Locate the cell with the specified text and output its (x, y) center coordinate. 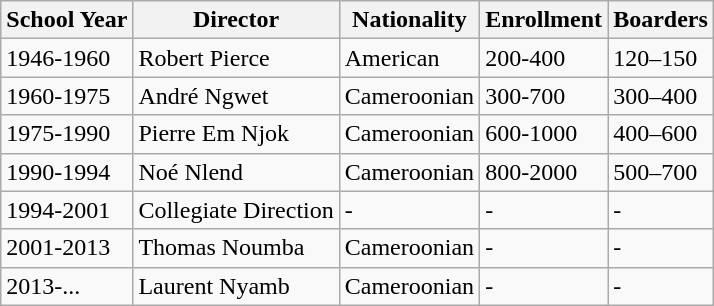
Nationality (409, 20)
2001-2013 (67, 248)
American (409, 58)
800-2000 (544, 172)
120–150 (661, 58)
1960-1975 (67, 96)
Laurent Nyamb (236, 286)
Enrollment (544, 20)
1975-1990 (67, 134)
Pierre Em Njok (236, 134)
300-700 (544, 96)
Thomas Noumba (236, 248)
1994-2001 (67, 210)
André Ngwet (236, 96)
Collegiate Direction (236, 210)
Boarders (661, 20)
1990-1994 (67, 172)
Robert Pierce (236, 58)
Director (236, 20)
School Year (67, 20)
400–600 (661, 134)
300–400 (661, 96)
200-400 (544, 58)
Noé Nlend (236, 172)
1946-1960 (67, 58)
500–700 (661, 172)
600-1000 (544, 134)
2013-... (67, 286)
